For the text-containing cell, return its midpoint in (X, Y) coordinate format. 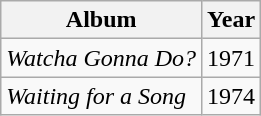
Watcha Gonna Do? (102, 58)
1971 (232, 58)
Year (232, 20)
1974 (232, 96)
Waiting for a Song (102, 96)
Album (102, 20)
